Find where the given text appears and provide that cell's center as (x, y) coordinate. 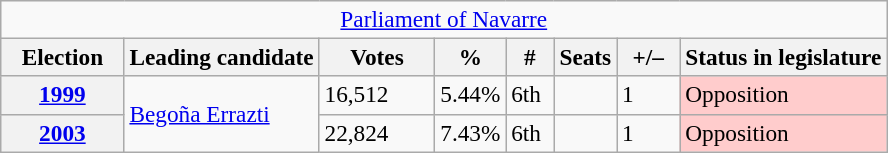
Seats (586, 57)
Election (62, 57)
Parliament of Navarre (444, 19)
1999 (62, 95)
# (530, 57)
22,824 (377, 133)
Votes (377, 57)
Begoña Errazti (222, 114)
Leading candidate (222, 57)
7.43% (470, 133)
+/– (648, 57)
2003 (62, 133)
Status in legislature (784, 57)
16,512 (377, 95)
5.44% (470, 95)
% (470, 57)
